Extract the [x, y] coordinate from the center of the cell holding the provided text.  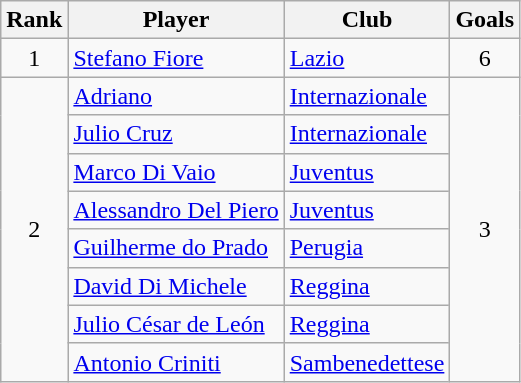
David Di Michele [176, 286]
Sambenedettese [367, 362]
Player [176, 20]
Julio Cruz [176, 134]
Goals [485, 20]
2 [34, 229]
Antonio Criniti [176, 362]
Rank [34, 20]
Alessandro Del Piero [176, 210]
Adriano [176, 96]
Perugia [367, 248]
Lazio [367, 58]
3 [485, 229]
6 [485, 58]
Guilherme do Prado [176, 248]
Stefano Fiore [176, 58]
Club [367, 20]
Marco Di Vaio [176, 172]
Julio César de León [176, 324]
1 [34, 58]
